Provide the [X, Y] coordinate of the cell's center where the given text is located.  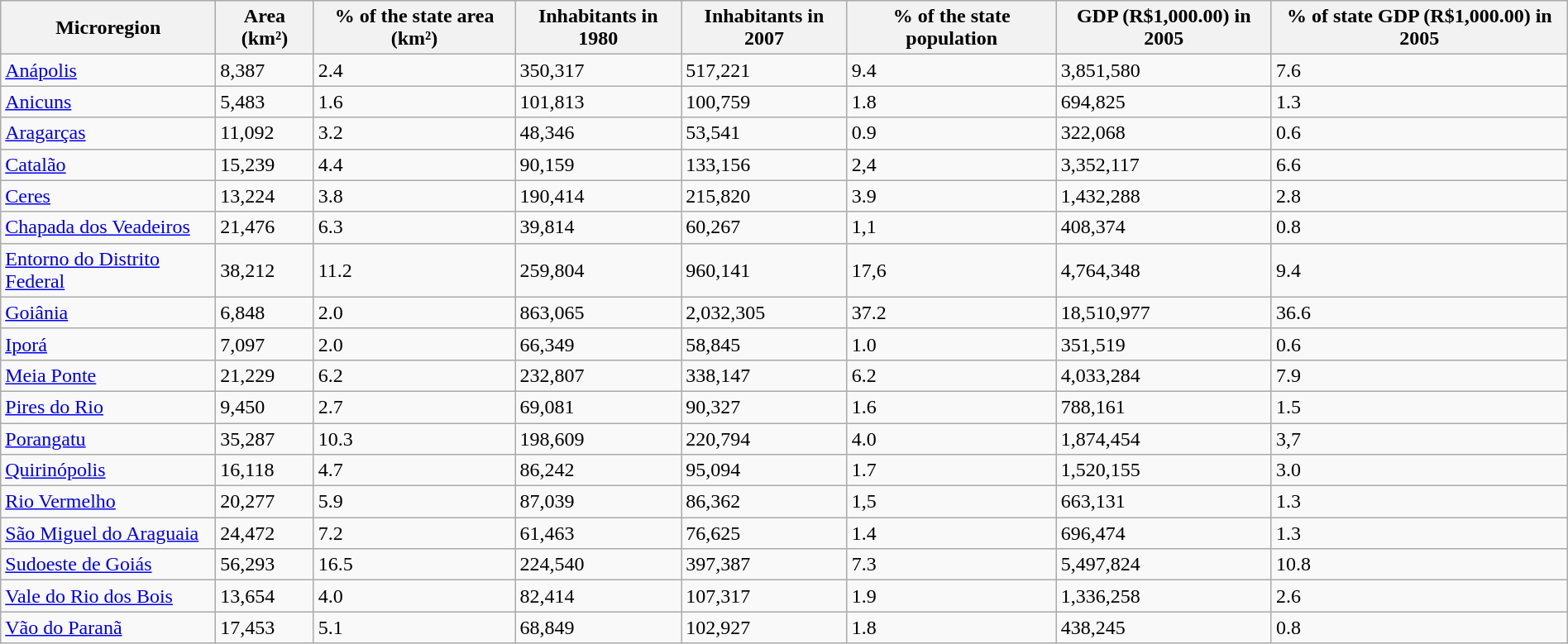
101,813 [599, 102]
2.8 [1419, 196]
397,387 [764, 565]
3.2 [414, 133]
1,1 [951, 227]
35,287 [265, 439]
21,229 [265, 375]
5.9 [414, 502]
Inhabitants in 1980 [599, 28]
36.6 [1419, 312]
2.4 [414, 70]
15,239 [265, 165]
66,349 [599, 344]
18,510,977 [1164, 312]
4,764,348 [1164, 270]
86,362 [764, 502]
48,346 [599, 133]
11,092 [265, 133]
90,327 [764, 407]
Meia Ponte [108, 375]
4.4 [414, 165]
1.5 [1419, 407]
663,131 [1164, 502]
1.7 [951, 470]
3,7 [1419, 439]
6.3 [414, 227]
Goiânia [108, 312]
960,141 [764, 270]
9,450 [265, 407]
Vão do Paranã [108, 627]
1.9 [951, 596]
38,212 [265, 270]
17,6 [951, 270]
190,414 [599, 196]
Chapada dos Veadeiros [108, 227]
694,825 [1164, 102]
Sudoeste de Goiás [108, 565]
7.2 [414, 533]
13,224 [265, 196]
2.7 [414, 407]
82,414 [599, 596]
% of the state area (km²) [414, 28]
1,5 [951, 502]
696,474 [1164, 533]
7.9 [1419, 375]
3.0 [1419, 470]
3.8 [414, 196]
220,794 [764, 439]
20,277 [265, 502]
39,814 [599, 227]
438,245 [1164, 627]
1.4 [951, 533]
Anicuns [108, 102]
8,387 [265, 70]
2.6 [1419, 596]
5.1 [414, 627]
58,845 [764, 344]
76,625 [764, 533]
1,874,454 [1164, 439]
1,520,155 [1164, 470]
Porangatu [108, 439]
Microregion [108, 28]
0.9 [951, 133]
338,147 [764, 375]
87,039 [599, 502]
3,851,580 [1164, 70]
11.2 [414, 270]
788,161 [1164, 407]
5,497,824 [1164, 565]
37.2 [951, 312]
322,068 [1164, 133]
Entorno do Distrito Federal [108, 270]
90,159 [599, 165]
Rio Vermelho [108, 502]
Inhabitants in 2007 [764, 28]
1,336,258 [1164, 596]
17,453 [265, 627]
5,483 [265, 102]
69,081 [599, 407]
10.8 [1419, 565]
Iporá [108, 344]
1,432,288 [1164, 196]
4,033,284 [1164, 375]
1.0 [951, 344]
863,065 [599, 312]
Ceres [108, 196]
56,293 [265, 565]
351,519 [1164, 344]
% of state GDP (R$1,000.00) in 2005 [1419, 28]
São Miguel do Araguaia [108, 533]
102,927 [764, 627]
% of the state population [951, 28]
7.6 [1419, 70]
350,317 [599, 70]
100,759 [764, 102]
6.6 [1419, 165]
Catalão [108, 165]
Quirinópolis [108, 470]
95,094 [764, 470]
Vale do Rio dos Bois [108, 596]
6,848 [265, 312]
7.3 [951, 565]
2,032,305 [764, 312]
4.7 [414, 470]
517,221 [764, 70]
16.5 [414, 565]
24,472 [265, 533]
259,804 [599, 270]
Anápolis [108, 70]
232,807 [599, 375]
3,352,117 [1164, 165]
61,463 [599, 533]
107,317 [764, 596]
408,374 [1164, 227]
Area (km²) [265, 28]
215,820 [764, 196]
53,541 [764, 133]
Pires do Rio [108, 407]
86,242 [599, 470]
13,654 [265, 596]
7,097 [265, 344]
10.3 [414, 439]
68,849 [599, 627]
198,609 [599, 439]
GDP (R$1,000.00) in 2005 [1164, 28]
133,156 [764, 165]
2,4 [951, 165]
21,476 [265, 227]
16,118 [265, 470]
224,540 [599, 565]
60,267 [764, 227]
Aragarças [108, 133]
3.9 [951, 196]
